Return (x, y) of the center of cell containing provided text 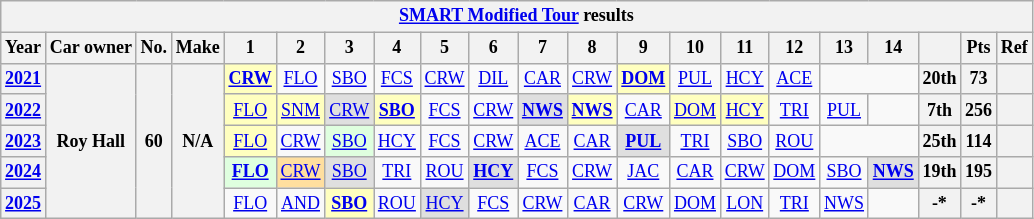
DIL (494, 78)
3 (350, 48)
4 (398, 48)
5 (444, 48)
Year (24, 48)
Pts (979, 48)
2021 (24, 78)
20th (940, 78)
Roy Hall (90, 141)
10 (696, 48)
SNM (300, 110)
SMART Modified Tour results (516, 16)
13 (844, 48)
73 (979, 78)
Car owner (90, 48)
AND (300, 204)
6 (494, 48)
256 (979, 110)
LON (744, 204)
JAC (644, 172)
7 (543, 48)
8 (592, 48)
14 (893, 48)
12 (794, 48)
No. (154, 48)
25th (940, 140)
2023 (24, 140)
2 (300, 48)
195 (979, 172)
N/A (198, 141)
7th (940, 110)
2024 (24, 172)
Ref (1014, 48)
60 (154, 141)
2025 (24, 204)
11 (744, 48)
Make (198, 48)
2022 (24, 110)
9 (644, 48)
1 (250, 48)
114 (979, 140)
19th (940, 172)
